Extract the [X, Y] coordinate from the center of the cell holding the provided text.  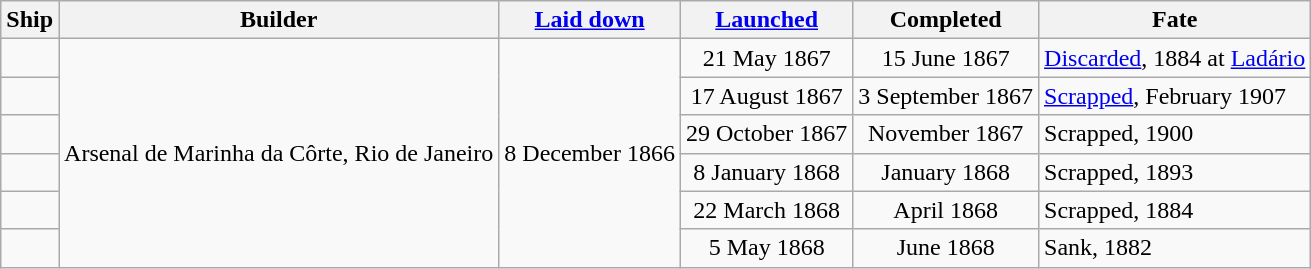
Fate [1175, 20]
April 1868 [946, 210]
Discarded, 1884 at Ladário [1175, 58]
5 May 1868 [766, 248]
21 May 1867 [766, 58]
15 June 1867 [946, 58]
3 September 1867 [946, 96]
Launched [766, 20]
Ship [30, 20]
Arsenal de Marinha da Côrte, Rio de Janeiro [279, 153]
8 December 1866 [590, 153]
Scrapped, 1884 [1175, 210]
January 1868 [946, 172]
8 January 1868 [766, 172]
22 March 1868 [766, 210]
November 1867 [946, 134]
June 1868 [946, 248]
Scrapped, 1900 [1175, 134]
Laid down [590, 20]
Completed [946, 20]
29 October 1867 [766, 134]
17 August 1867 [766, 96]
Scrapped, 1893 [1175, 172]
Builder [279, 20]
Sank, 1882 [1175, 248]
Scrapped, February 1907 [1175, 96]
